Return the (x, y) coordinate for the center point of the cell that contains the specified text.  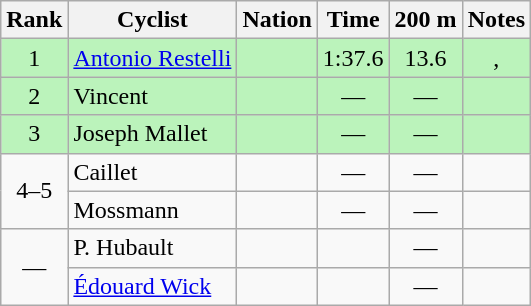
, (496, 58)
2 (34, 96)
Notes (496, 20)
P. Hubault (152, 248)
Time (353, 20)
Mossmann (152, 210)
Vincent (152, 96)
1:37.6 (353, 58)
Caillet (152, 172)
Cyclist (152, 20)
Rank (34, 20)
3 (34, 134)
Joseph Mallet (152, 134)
Édouard Wick (152, 286)
13.6 (426, 58)
200 m (426, 20)
4–5 (34, 191)
Nation (277, 20)
1 (34, 58)
Antonio Restelli (152, 58)
